Extract the (x, y) coordinate from the center of the cell holding the provided text.  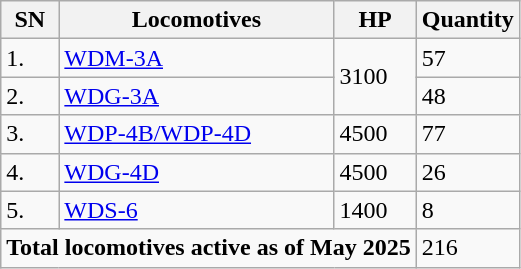
4. (30, 172)
WDG-3A (196, 96)
8 (468, 210)
Quantity (468, 20)
57 (468, 58)
Locomotives (196, 20)
WDM-3A (196, 58)
48 (468, 96)
1400 (375, 210)
WDG-4D (196, 172)
3100 (375, 77)
1. (30, 58)
SN (30, 20)
216 (468, 248)
5. (30, 210)
2. (30, 96)
HP (375, 20)
77 (468, 134)
WDS-6 (196, 210)
26 (468, 172)
3. (30, 134)
Total locomotives active as of May 2025 (208, 248)
WDP-4B/WDP-4D (196, 134)
